Locate the cell with the specified text and output its (X, Y) center coordinate. 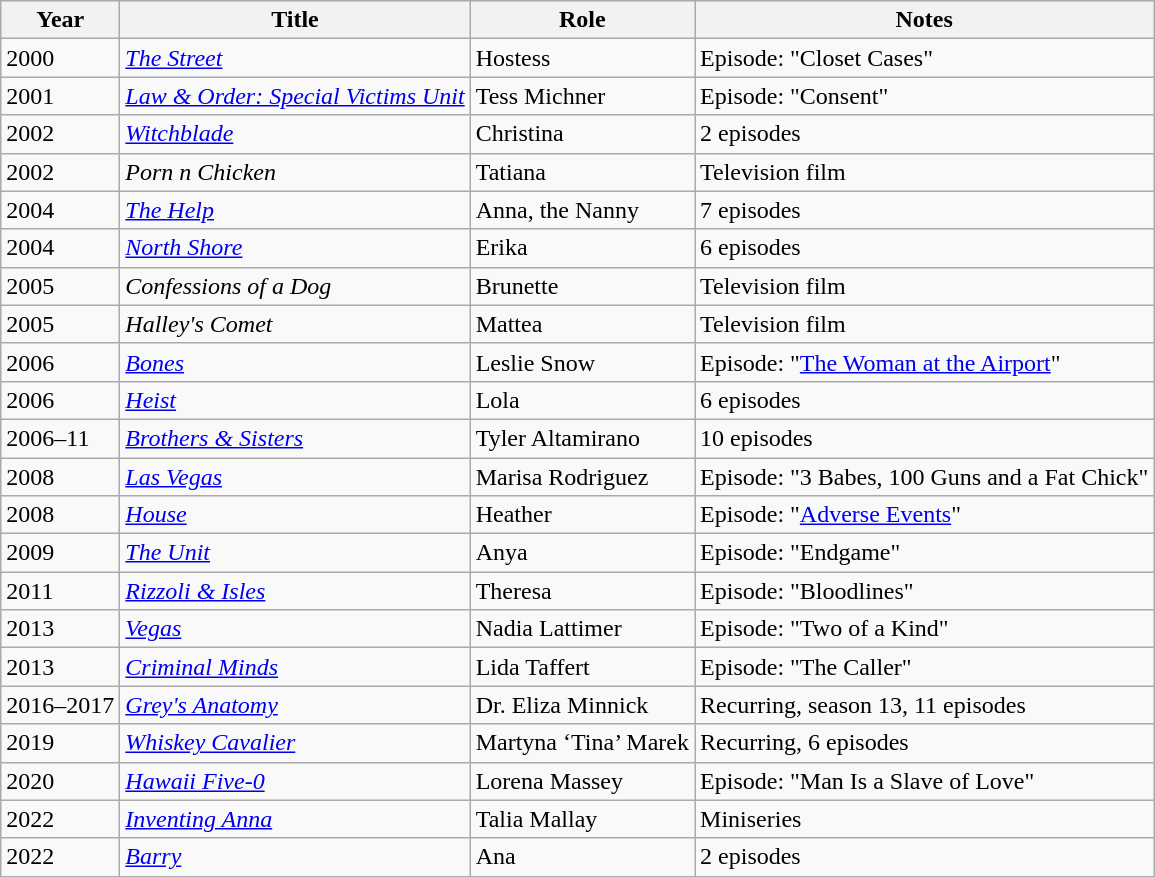
Lorena Massey (582, 781)
Episode: "Bloodlines" (924, 591)
Anna, the Nanny (582, 210)
Erika (582, 248)
Tatiana (582, 172)
Whiskey Cavalier (295, 743)
Tyler Altamirano (582, 438)
Martyna ‘Tina’ Marek (582, 743)
10 episodes (924, 438)
Miniseries (924, 819)
Recurring, 6 episodes (924, 743)
The Unit (295, 553)
2000 (60, 58)
Ana (582, 857)
Hawaii Five-0 (295, 781)
Vegas (295, 629)
Episode: "3 Babes, 100 Guns and a Fat Chick" (924, 477)
Mattea (582, 324)
Barry (295, 857)
Episode: "Adverse Events" (924, 515)
Episode: "Closet Cases" (924, 58)
Law & Order: Special Victims Unit (295, 96)
Lola (582, 400)
Episode: "The Woman at the Airport" (924, 362)
Recurring, season 13, 11 episodes (924, 705)
Title (295, 20)
2001 (60, 96)
Nadia Lattimer (582, 629)
2006–11 (60, 438)
2011 (60, 591)
2019 (60, 743)
Heather (582, 515)
Grey's Anatomy (295, 705)
Inventing Anna (295, 819)
Episode: "Consent" (924, 96)
Porn n Chicken (295, 172)
Tess Michner (582, 96)
Talia Mallay (582, 819)
Year (60, 20)
Halley's Comet (295, 324)
Episode: "Two of a Kind" (924, 629)
The Help (295, 210)
Criminal Minds (295, 667)
Heist (295, 400)
Dr. Eliza Minnick (582, 705)
Theresa (582, 591)
Lida Taffert (582, 667)
2016–2017 (60, 705)
Las Vegas (295, 477)
Episode: "Endgame" (924, 553)
Marisa Rodriguez (582, 477)
Episode: "Man Is a Slave of Love" (924, 781)
Leslie Snow (582, 362)
Rizzoli & Isles (295, 591)
House (295, 515)
Brothers & Sisters (295, 438)
Notes (924, 20)
The Street (295, 58)
Confessions of a Dog (295, 286)
7 episodes (924, 210)
Brunette (582, 286)
Anya (582, 553)
Episode: "The Caller" (924, 667)
Bones (295, 362)
2020 (60, 781)
Christina (582, 134)
2009 (60, 553)
North Shore (295, 248)
Role (582, 20)
Hostess (582, 58)
Witchblade (295, 134)
